Capture the cell that displays the provided text and extract its (x, y) central coordinate. 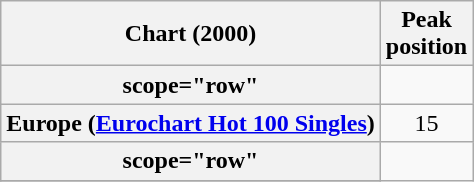
Chart (2000) (191, 34)
Europe (Eurochart Hot 100 Singles) (191, 123)
Peak position (426, 34)
15 (426, 123)
